Pinpoint the cell where the given text exists, returning its (x, y) midpoint coordinate. 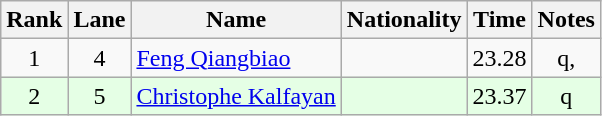
4 (100, 58)
Rank (34, 20)
2 (34, 96)
Nationality (404, 20)
Time (500, 20)
Feng Qiangbiao (236, 58)
Christophe Kalfayan (236, 96)
q (566, 96)
23.28 (500, 58)
Name (236, 20)
5 (100, 96)
23.37 (500, 96)
q, (566, 58)
Notes (566, 20)
Lane (100, 20)
1 (34, 58)
